Extract the (X, Y) coordinate from the center of the cell holding the provided text.  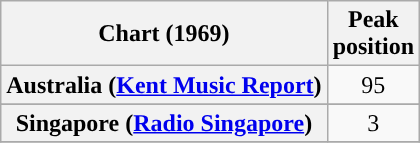
3 (373, 123)
Singapore (Radio Singapore) (164, 123)
Chart (1969) (164, 34)
Peakposition (373, 34)
Australia (Kent Music Report) (164, 85)
95 (373, 85)
